For the text-containing cell, return its midpoint in [X, Y] coordinate format. 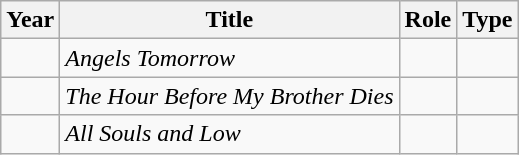
Year [30, 20]
Title [230, 20]
The Hour Before My Brother Dies [230, 96]
Role [428, 20]
Type [488, 20]
All Souls and Low [230, 134]
Angels Tomorrow [230, 58]
